Determine the (x, y) coordinate at the center of the cell enclosing the given text.  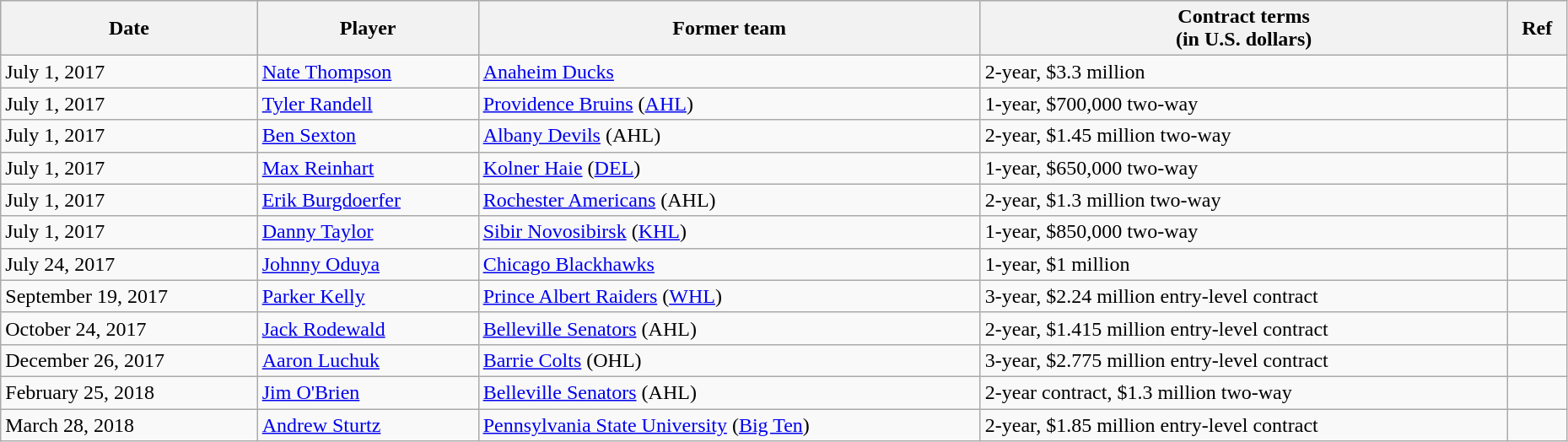
Sibir Novosibirsk (KHL) (729, 232)
March 28, 2018 (129, 424)
Erik Burgdoerfer (368, 200)
Player (368, 29)
Albany Devils (AHL) (729, 136)
2-year, $1.85 million entry-level contract (1243, 424)
Prince Albert Raiders (WHL) (729, 296)
September 19, 2017 (129, 296)
Ref (1537, 29)
October 24, 2017 (129, 328)
July 24, 2017 (129, 264)
2-year contract, $1.3 million two-way (1243, 392)
2-year, $1.3 million two-way (1243, 200)
February 25, 2018 (129, 392)
2-year, $1.45 million two-way (1243, 136)
Jack Rodewald (368, 328)
Date (129, 29)
Tyler Randell (368, 104)
December 26, 2017 (129, 360)
Anaheim Ducks (729, 72)
2-year, $3.3 million (1243, 72)
3-year, $2.775 million entry-level contract (1243, 360)
1-year, $1 million (1243, 264)
Pennsylvania State University (Big Ten) (729, 424)
1-year, $850,000 two-way (1243, 232)
Former team (729, 29)
1-year, $650,000 two-way (1243, 168)
Jim O'Brien (368, 392)
Johnny Oduya (368, 264)
Kolner Haie (DEL) (729, 168)
Andrew Sturtz (368, 424)
2-year, $1.415 million entry-level contract (1243, 328)
Ben Sexton (368, 136)
Parker Kelly (368, 296)
Max Reinhart (368, 168)
3-year, $2.24 million entry-level contract (1243, 296)
Barrie Colts (OHL) (729, 360)
Danny Taylor (368, 232)
Contract terms(in U.S. dollars) (1243, 29)
1-year, $700,000 two-way (1243, 104)
Chicago Blackhawks (729, 264)
Providence Bruins (AHL) (729, 104)
Rochester Americans (AHL) (729, 200)
Nate Thompson (368, 72)
Aaron Luchuk (368, 360)
